Output the [x, y] coordinate of the center of the cell containing the given text.  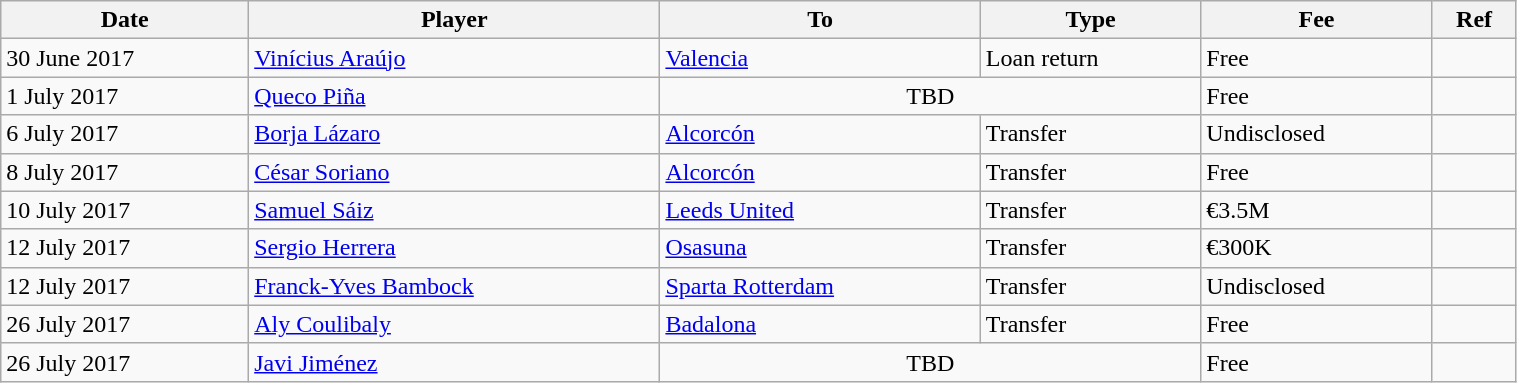
6 July 2017 [125, 134]
10 July 2017 [125, 210]
Aly Coulibaly [454, 324]
Date [125, 20]
Player [454, 20]
Sparta Rotterdam [820, 286]
Osasuna [820, 248]
Sergio Herrera [454, 248]
Fee [1316, 20]
Queco Piña [454, 96]
To [820, 20]
30 June 2017 [125, 58]
Type [1090, 20]
Samuel Sáiz [454, 210]
Badalona [820, 324]
Loan return [1090, 58]
1 July 2017 [125, 96]
Leeds United [820, 210]
Ref [1474, 20]
€300K [1316, 248]
César Soriano [454, 172]
Valencia [820, 58]
Franck-Yves Bambock [454, 286]
€3.5M [1316, 210]
Javi Jiménez [454, 362]
Borja Lázaro [454, 134]
8 July 2017 [125, 172]
Vinícius Araújo [454, 58]
